Provide the [X, Y] coordinate of the cell's center where the given text is located.  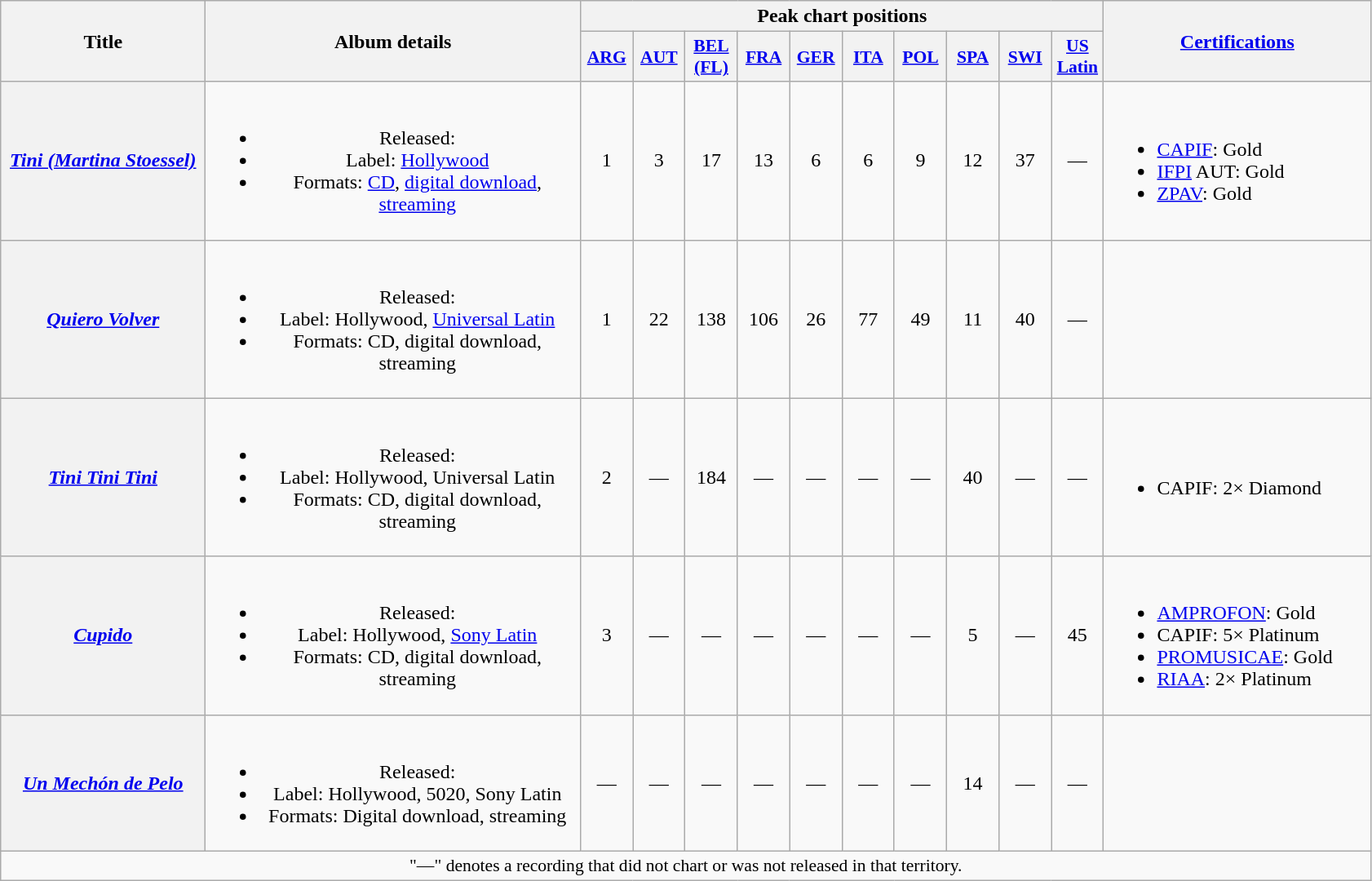
Tini (Martina Stoessel) [103, 161]
2 [607, 477]
26 [816, 319]
Cupido [103, 635]
Title [103, 41]
Peak chart positions [842, 16]
USLatin [1078, 57]
37 [1025, 161]
FRA [763, 57]
22 [659, 319]
GER [816, 57]
Released: Label: Hollywood, 5020, Sony LatinFormats: Digital download, streaming [393, 783]
106 [763, 319]
184 [711, 477]
12 [973, 161]
Album details [393, 41]
AUT [659, 57]
SWI [1025, 57]
POL [920, 57]
14 [973, 783]
11 [973, 319]
13 [763, 161]
17 [711, 161]
ITA [868, 57]
Certifications [1237, 41]
Un Mechón de Pelo [103, 783]
77 [868, 319]
"—" denotes a recording that did not chart or was not released in that territory. [686, 866]
9 [920, 161]
Released: Label: Hollywood, Sony LatinFormats: CD, digital download, streaming [393, 635]
AMPROFON: GoldCAPIF: 5× PlatinumPROMUSICAE: GoldRIAA: 2× Platinum [1237, 635]
SPA [973, 57]
BEL(FL) [711, 57]
Quiero Volver [103, 319]
Released: Label: HollywoodFormats: CD, digital download, streaming [393, 161]
Tini Tini Tini [103, 477]
45 [1078, 635]
CAPIF: GoldIFPI AUT: GoldZPAV: Gold [1237, 161]
ARG [607, 57]
138 [711, 319]
49 [920, 319]
CAPIF: 2× Diamond [1237, 477]
5 [973, 635]
